From the cell containing the given text, extract its center point as (X, Y) coordinate. 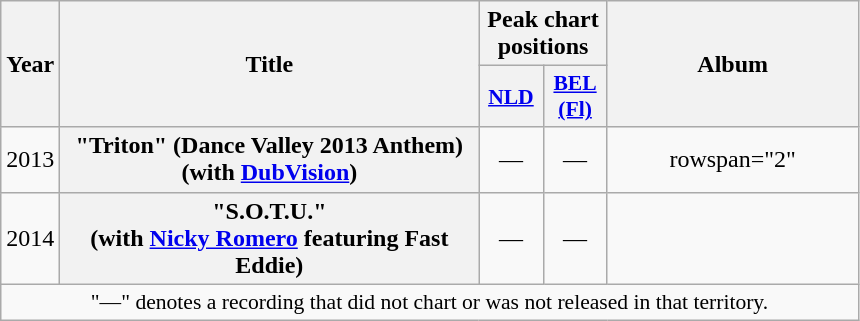
"S.O.T.U." (with Nicky Romero featuring Fast Eddie) (270, 238)
Year (30, 64)
BEL (Fl) (575, 96)
NLD (511, 96)
rowspan="2" (732, 160)
Peak chart positions (543, 34)
"Triton" (Dance Valley 2013 Anthem) (with DubVision) (270, 160)
Album (732, 64)
2013 (30, 160)
"—" denotes a recording that did not chart or was not released in that territory. (430, 302)
2014 (30, 238)
Title (270, 64)
